For the text-containing cell, return its midpoint in [X, Y] coordinate format. 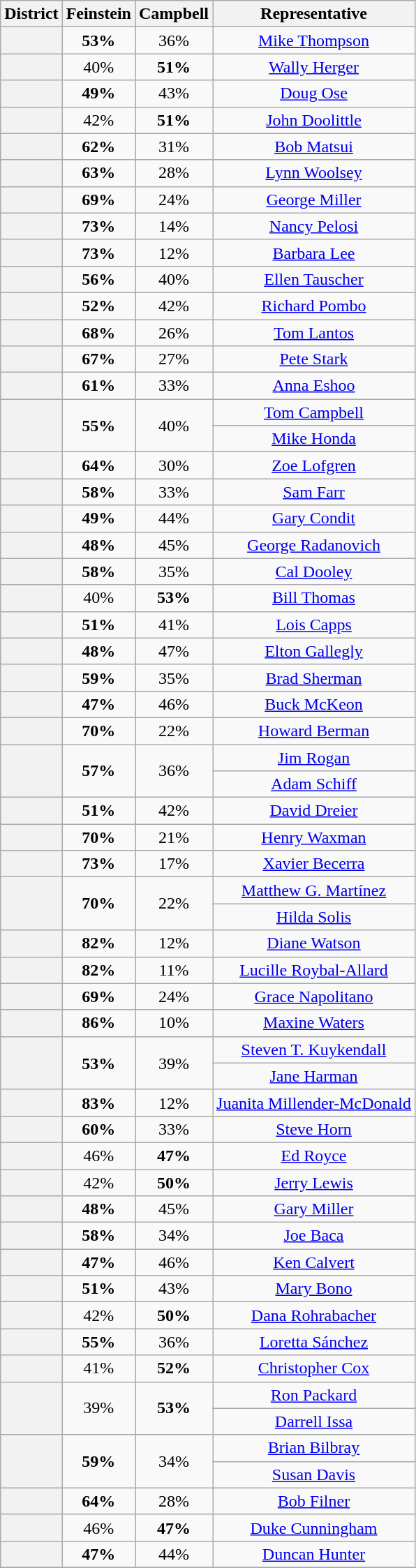
Steve Horn [314, 1129]
Darrell Issa [314, 1421]
Jane Harman [314, 1076]
Maxine Waters [314, 1023]
11% [174, 970]
Cal Dooley [314, 572]
Lynn Woolsey [314, 173]
57% [98, 770]
62% [98, 147]
Anna Eshoo [314, 386]
Dana Rohrabacher [314, 1315]
31% [174, 147]
Xavier Becerra [314, 864]
10% [174, 1023]
Brad Sherman [314, 678]
George Miller [314, 200]
Adam Schiff [314, 784]
83% [98, 1103]
District [31, 14]
56% [98, 279]
Joe Baca [314, 1236]
Ellen Tauscher [314, 279]
Tom Lantos [314, 333]
Bob Matsui [314, 147]
17% [174, 864]
John Doolittle [314, 120]
Henry Waxman [314, 837]
Steven T. Kuykendall [314, 1050]
67% [98, 359]
Jerry Lewis [314, 1183]
Mike Thompson [314, 40]
David Dreier [314, 811]
Loretta Sánchez [314, 1342]
Campbell [174, 14]
27% [174, 359]
Buck McKeon [314, 704]
Doug Ose [314, 94]
Hilda Solis [314, 917]
21% [174, 837]
Wally Herger [314, 67]
Mike Honda [314, 439]
Ed Royce [314, 1156]
Susan Davis [314, 1474]
Feinstein [98, 14]
63% [98, 173]
14% [174, 226]
26% [174, 333]
Mary Bono [314, 1289]
Diane Watson [314, 943]
60% [98, 1129]
Howard Berman [314, 731]
Duncan Hunter [314, 1554]
61% [98, 386]
Richard Pombo [314, 306]
Bill Thomas [314, 598]
Nancy Pelosi [314, 226]
30% [174, 465]
Brian Bilbray [314, 1448]
Sam Farr [314, 492]
Duke Cunningham [314, 1528]
George Radanovich [314, 545]
Juanita Millender-McDonald [314, 1103]
Christopher Cox [314, 1368]
Barbara Lee [314, 253]
Representative [314, 14]
Gary Miller [314, 1209]
Elton Gallegly [314, 651]
Bob Filner [314, 1501]
Ron Packard [314, 1395]
Ken Calvert [314, 1262]
68% [98, 333]
Grace Napolitano [314, 996]
Tom Campbell [314, 412]
Lucille Roybal-Allard [314, 970]
Zoe Lofgren [314, 465]
Lois Capps [314, 625]
Pete Stark [314, 359]
Gary Condit [314, 518]
Matthew G. Martínez [314, 890]
Jim Rogan [314, 757]
86% [98, 1023]
